Locate the cell with the specified text and output its [x, y] center coordinate. 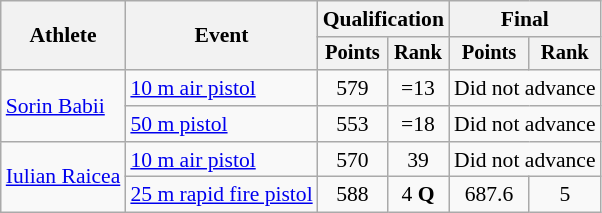
=18 [418, 124]
Sorin Babii [64, 106]
687.6 [489, 195]
25 m rapid fire pistol [221, 195]
5 [565, 195]
Athlete [64, 36]
570 [352, 160]
Final [525, 19]
4 Q [418, 195]
579 [352, 88]
Qualification [384, 19]
553 [352, 124]
Iulian Raicea [64, 178]
588 [352, 195]
=13 [418, 88]
39 [418, 160]
Event [221, 36]
50 m pistol [221, 124]
